Search for the cell housing the specified text and yield its [X, Y] center coordinate. 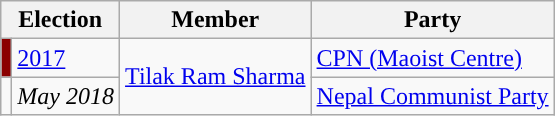
Nepal Communist Party [432, 96]
May 2018 [66, 96]
Party [432, 20]
2017 [66, 58]
Tilak Ram Sharma [216, 77]
CPN (Maoist Centre) [432, 58]
Election [60, 20]
Member [216, 20]
